Capture the cell that displays the provided text and extract its [x, y] central coordinate. 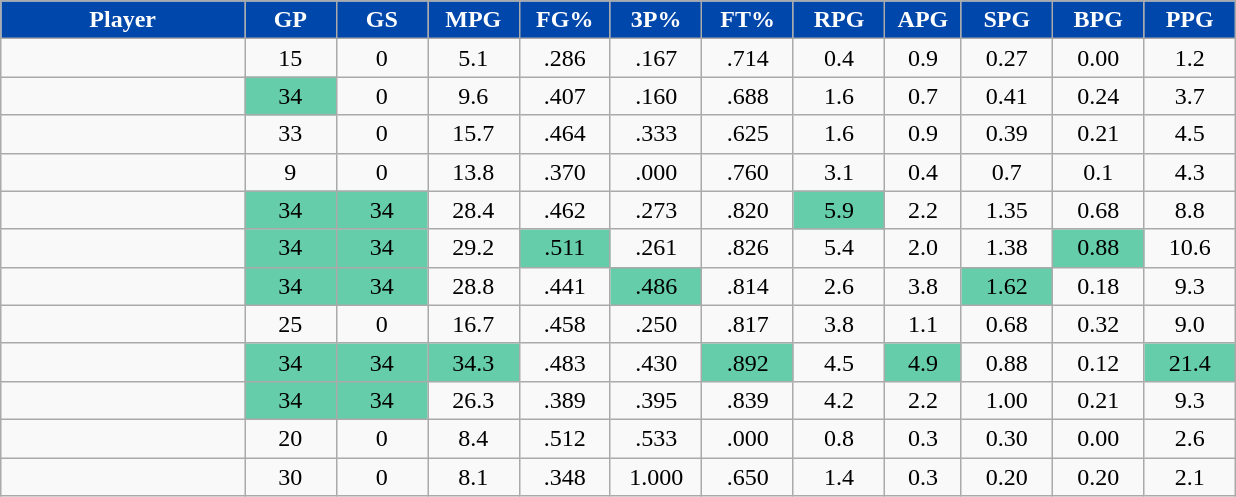
4.9 [923, 362]
.458 [564, 324]
15 [290, 58]
.817 [748, 324]
2.0 [923, 248]
.407 [564, 96]
1.2 [1190, 58]
.441 [564, 286]
0.39 [1006, 134]
Player [123, 20]
3P% [656, 20]
FG% [564, 20]
.250 [656, 324]
20 [290, 438]
0.32 [1098, 324]
0.30 [1006, 438]
.533 [656, 438]
0.1 [1098, 172]
.814 [748, 286]
0.12 [1098, 362]
.273 [656, 210]
9.6 [474, 96]
.348 [564, 477]
.486 [656, 286]
0.27 [1006, 58]
.511 [564, 248]
28.8 [474, 286]
4.3 [1190, 172]
.395 [656, 400]
34.3 [474, 362]
0.8 [838, 438]
.261 [656, 248]
21.4 [1190, 362]
RPG [838, 20]
.483 [564, 362]
.167 [656, 58]
.625 [748, 134]
8.4 [474, 438]
5.9 [838, 210]
1.35 [1006, 210]
0.18 [1098, 286]
SPG [1006, 20]
.820 [748, 210]
.462 [564, 210]
26.3 [474, 400]
9.0 [1190, 324]
29.2 [474, 248]
1.62 [1006, 286]
3.7 [1190, 96]
.430 [656, 362]
15.7 [474, 134]
9 [290, 172]
.650 [748, 477]
2.1 [1190, 477]
.286 [564, 58]
PPG [1190, 20]
.892 [748, 362]
13.8 [474, 172]
.464 [564, 134]
1.38 [1006, 248]
5.1 [474, 58]
0.41 [1006, 96]
.389 [564, 400]
APG [923, 20]
1.000 [656, 477]
.512 [564, 438]
.333 [656, 134]
1.1 [923, 324]
4.2 [838, 400]
3.1 [838, 172]
MPG [474, 20]
8.1 [474, 477]
1.4 [838, 477]
BPG [1098, 20]
GS [382, 20]
GP [290, 20]
0.24 [1098, 96]
.760 [748, 172]
.839 [748, 400]
8.8 [1190, 210]
16.7 [474, 324]
5.4 [838, 248]
.714 [748, 58]
FT% [748, 20]
.160 [656, 96]
28.4 [474, 210]
30 [290, 477]
.370 [564, 172]
10.6 [1190, 248]
1.00 [1006, 400]
.688 [748, 96]
25 [290, 324]
33 [290, 134]
.826 [748, 248]
